Find where the given text appears and provide that cell's center as [X, Y] coordinate. 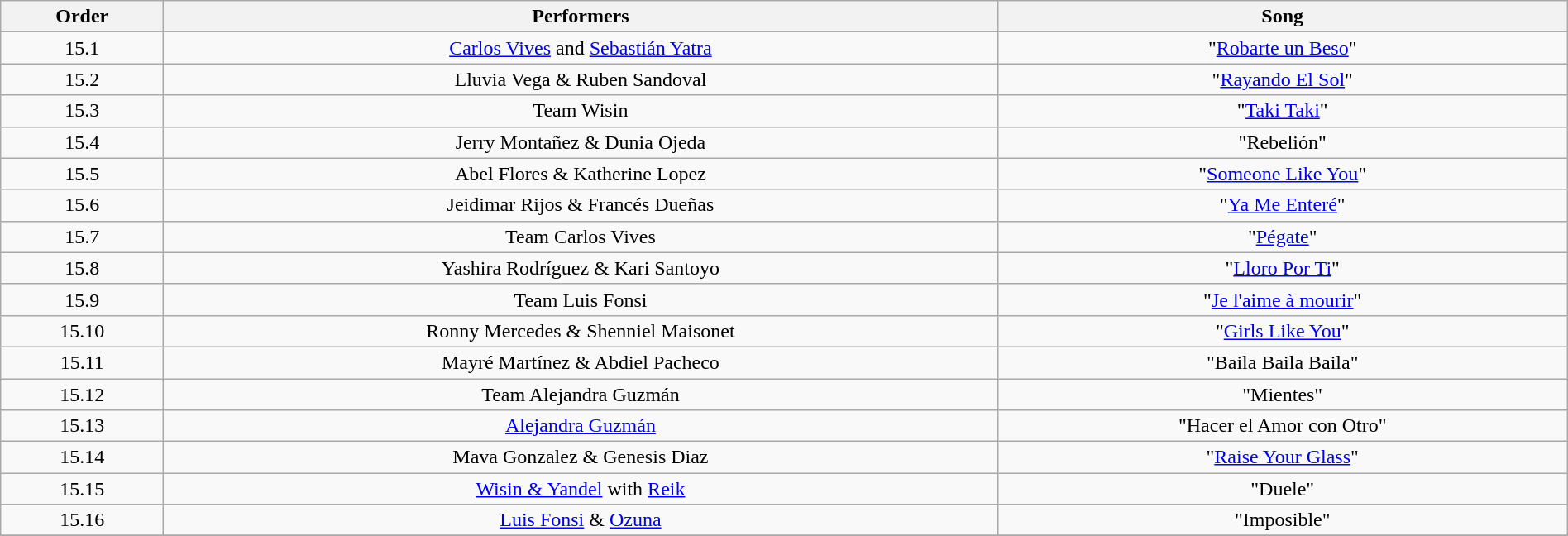
Abel Flores & Katherine Lopez [581, 174]
15.1 [83, 48]
Jeidimar Rijos & Francés Dueñas [581, 205]
"Lloro Por Ti" [1282, 268]
"Robarte un Beso" [1282, 48]
"Girls Like You" [1282, 331]
Order [83, 17]
"Pégate" [1282, 237]
Jerry Montañez & Dunia Ojeda [581, 142]
15.6 [83, 205]
15.9 [83, 299]
15.14 [83, 457]
15.10 [83, 331]
Lluvia Vega & Ruben Sandoval [581, 79]
15.2 [83, 79]
"Je l'aime à mourir" [1282, 299]
Team Wisin [581, 111]
15.3 [83, 111]
15.8 [83, 268]
Mava Gonzalez & Genesis Diaz [581, 457]
"Ya Me Enteré" [1282, 205]
15.5 [83, 174]
15.15 [83, 489]
Team Carlos Vives [581, 237]
"Mientes" [1282, 395]
15.4 [83, 142]
15.16 [83, 520]
"Raise Your Glass" [1282, 457]
"Someone Like You" [1282, 174]
"Rebelión" [1282, 142]
"Hacer el Amor con Otro" [1282, 426]
Wisin & Yandel with Reik [581, 489]
"Taki Taki" [1282, 111]
"Rayando El Sol" [1282, 79]
"Baila Baila Baila" [1282, 362]
Luis Fonsi & Ozuna [581, 520]
15.12 [83, 395]
"Imposible" [1282, 520]
Song [1282, 17]
Yashira Rodríguez & Kari Santoyo [581, 268]
"Duele" [1282, 489]
Ronny Mercedes & Shenniel Maisonet [581, 331]
Alejandra Guzmán [581, 426]
Team Luis Fonsi [581, 299]
15.7 [83, 237]
Performers [581, 17]
Carlos Vives and Sebastián Yatra [581, 48]
15.11 [83, 362]
Mayré Martínez & Abdiel Pacheco [581, 362]
15.13 [83, 426]
Team Alejandra Guzmán [581, 395]
